Return [x, y] of the center of cell containing provided text 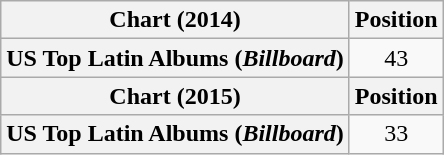
Chart (2015) [176, 96]
Chart (2014) [176, 20]
33 [396, 134]
43 [396, 58]
